From the cell containing the given text, extract its center point as (x, y) coordinate. 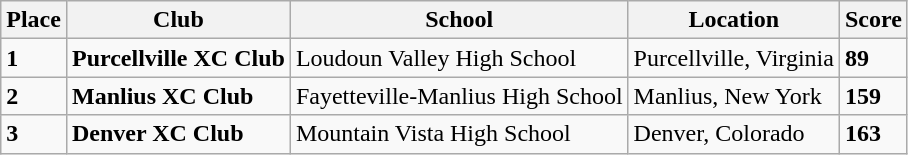
3 (34, 134)
159 (873, 96)
Score (873, 20)
Purcellville XC Club (178, 58)
Manlius XC Club (178, 96)
Mountain Vista High School (459, 134)
2 (34, 96)
163 (873, 134)
Fayetteville-Manlius High School (459, 96)
Club (178, 20)
Purcellville, Virginia (734, 58)
89 (873, 58)
1 (34, 58)
Place (34, 20)
Location (734, 20)
Denver, Colorado (734, 134)
Denver XC Club (178, 134)
Manlius, New York (734, 96)
Loudoun Valley High School (459, 58)
School (459, 20)
